Detect which cell encompasses the target text, then output its (X, Y) center coordinate. 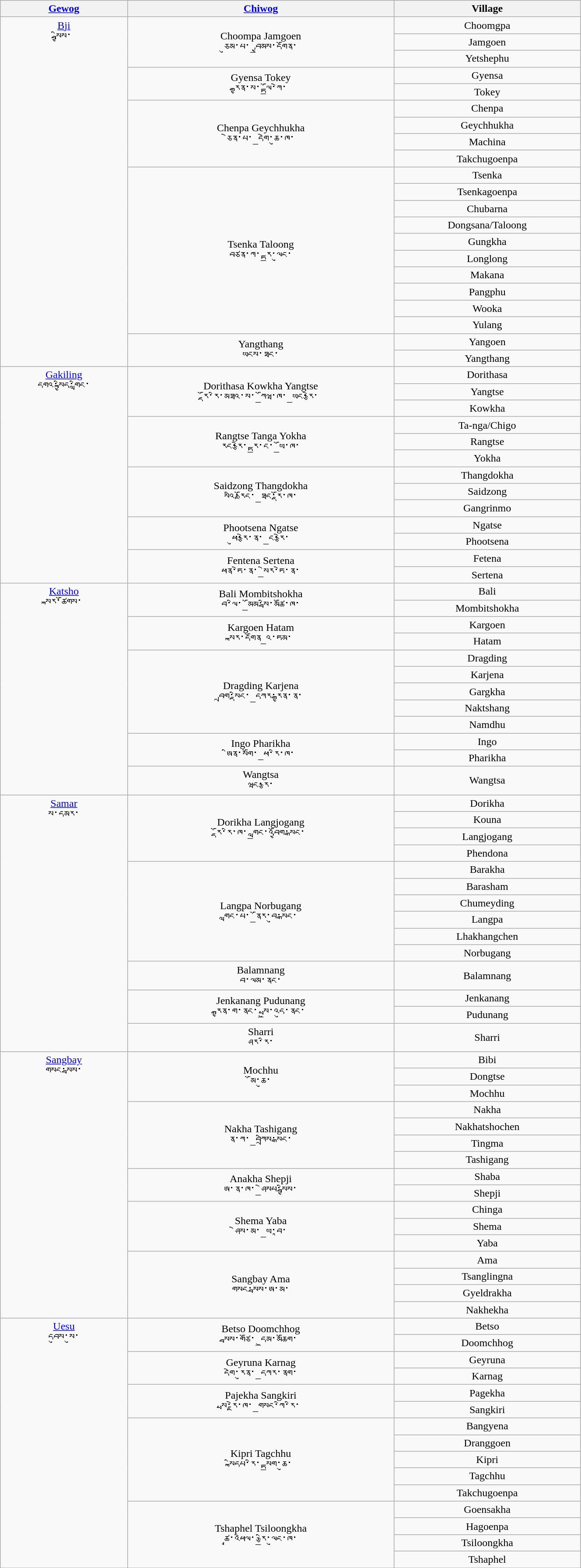
Shepji (487, 1193)
Yetshephu (487, 59)
Naktshang (487, 708)
Geychhukha (487, 125)
Dongtse (487, 1077)
Doomchhog (487, 1343)
Namdhu (487, 724)
Jenkanang (487, 998)
Yaba (487, 1243)
Bali Mombitshokhaབ་ལི་_མོམ་སྦི་མཚོ་ཁ་ (261, 600)
Tshaphel Tsiloongkhaཚྭ་འཕེལ་_རྩི་ལུང་ཁ་ (261, 1534)
Katshoསྐར་ཚོགས་ (64, 689)
Bali (487, 591)
Mochhu (487, 1093)
Mombitshokha (487, 608)
Sangkiri (487, 1410)
Kouna (487, 820)
Ama (487, 1260)
Karjena (487, 675)
Betso Doomchhogསྦས་གཙོ་_དུམ་མཆོག་ (261, 1335)
Langpa Norbugangགླང་པ་_ནོར་བུ་སྒང་ (261, 911)
Betso (487, 1326)
Tsenka (487, 175)
Yangoen (487, 342)
Kowkha (487, 408)
Yangthangཡངས་ཐང་ (261, 350)
Kargoen Hatamསྐར་དགོན_འ་ཏམ་ (261, 633)
Tshaphel (487, 1559)
Ngatse (487, 525)
Goensakha (487, 1509)
Kargoen (487, 625)
Dorikha (487, 803)
Thangdokha (487, 475)
Fetena (487, 558)
Longlong (487, 259)
Phootsena Ngatseཕུ་རྩེ་ན་_ང་རྩེ་ (261, 533)
Chinga (487, 1210)
Gyeldrakha (487, 1293)
Chumeyding (487, 903)
Chenpa (487, 108)
Chubarna (487, 209)
Sharriཤར་རི་ (261, 1037)
Geyruna Karnagདགེ་རུན་_དཀར་ནག་ (261, 1368)
Dorithasa (487, 375)
Jamgoen (487, 42)
Yulang (487, 325)
Kipri Tagchhuསྐིདཔ་རི་_སྟག་ཆུ་ (261, 1459)
Gewog (64, 9)
Tsiloongkha (487, 1543)
Pudunang (487, 1015)
Hatam (487, 641)
Bangyena (487, 1426)
Pajekha Sangkiriསྤ་རྗེ་ཁ་_གསང་ཀི་རི་ (261, 1401)
Shema Yabaཤེས་མ་_ཡ་བཱ་ (261, 1226)
Barakha (487, 870)
Dorithasa Kowkha Yangtseརྡོ་རི་མཐའ་ས་_ཀོཝ་ཁ་_ཡང་རྩེ་ (261, 392)
Tsenkagoenpa (487, 192)
Pangphu (487, 292)
Gargkha (487, 691)
Gakilingདགའ་སྐྱིད་གླིང་ (64, 475)
Wooka (487, 308)
Dranggoen (487, 1443)
Langpa (487, 920)
Uesuདབུས་སུ་ (64, 1443)
Rangtse (487, 441)
Nakha Tashigangན་ཀ་_བཀྲིས་སྒང་ (261, 1135)
Fentena Sertenaཕན་ཏེ་ན་_སེར་ཏེ་ན་ (261, 567)
Mochhuམོ་ཆུ་ (261, 1077)
Nakhatshochen (487, 1127)
Sharri (487, 1037)
Anakha Shepjiཨ་ན་ཁ་_ཤེསཔ་སྦྱིས་ (261, 1185)
Gyensa (487, 75)
Sangbay Amaགསང་སྦས་ཨ་མ་ (261, 1284)
Sertena (487, 575)
Tsenka Taloongབཙན་ཀ་_རྟ་ལུང་ (261, 250)
Phootsena (487, 542)
Sangbayགསང་སྦས་ (64, 1185)
Saidzong (487, 492)
Shaba (487, 1176)
Yangthang (487, 358)
Gyensa Tokeyརྒྱན་ས་_ལྟོ་ཀེ་ (261, 84)
Wangtsaཝང་རྩ་ (261, 780)
Nakhekha (487, 1309)
Dragding Karjenaབྲག་སྡིང་_དཀར་རྒྱན་ན་ (261, 691)
Wangtsa (487, 780)
Tingma (487, 1143)
Balamnangབ་ལམ་ནང་ (261, 976)
Hagoenpa (487, 1526)
Kipri (487, 1459)
Samarས་དམར་ (64, 923)
Langjogang (487, 836)
Dongsana/Taloong (487, 225)
Phendona (487, 853)
Tagchhu (487, 1476)
Chenpa Geychhukhaཅེན་པ་_དགེ་ཆུ་ཁ་ (261, 133)
Gangrinmo (487, 508)
Jenkanang Pudunangརྒྱན་ག་ནང་_སྤུ་འདུ་ནང་ (261, 1006)
Karnag (487, 1376)
Rangtse Tanga Yokhaརང་རྩེ་_རྟ་ང་_ཡོ་ཁ་ (261, 441)
Bibi (487, 1060)
Ingo Pharikhaཨིན་སགོ་_ཕ་རི་ཁ་ (261, 750)
Yokha (487, 458)
Gungkha (487, 242)
Pagekha (487, 1393)
Tsanglingna (487, 1276)
Balamnang (487, 976)
Yangtse (487, 392)
Tashigang (487, 1160)
Lhakhangchen (487, 936)
Geyruna (487, 1360)
Shema (487, 1226)
Pharikha (487, 758)
Chiwog (261, 9)
Choompa Jamgoenཅུམ་པ་_བྱམས་དགོན་ (261, 42)
Barasham (487, 886)
Dorikha Langjogangརྡོ་རི་ཁ་_གླང་འབྱོག་སྒང་ (261, 828)
Saidzong Thangdokhaསའི་རྫོང་_ཐང་རྡོ་ཁ་ (261, 491)
Choomgpa (487, 25)
Dragding (487, 658)
Ta-nga/Chigo (487, 425)
Ingo (487, 742)
Norbugang (487, 953)
Makana (487, 275)
Nakha (487, 1110)
Village (487, 9)
Tokey (487, 92)
Machina (487, 142)
Bjiསྦྱིས་ (64, 192)
